Pinpoint the cell where the given text exists, returning its (x, y) midpoint coordinate. 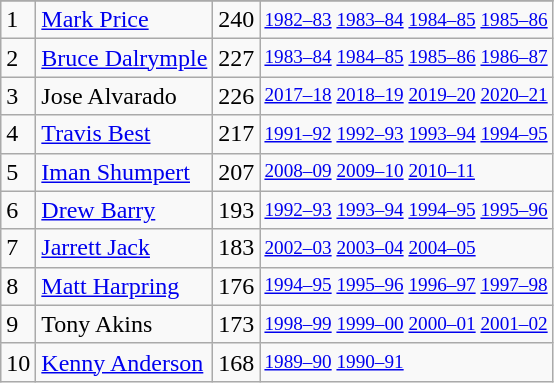
Jose Alvarado (124, 96)
240 (236, 20)
1992–93 1993–94 1994–95 1995–96 (406, 210)
Drew Barry (124, 210)
2002–03 2003–04 2004–05 (406, 248)
Jarrett Jack (124, 248)
226 (236, 96)
Tony Akins (124, 324)
9 (18, 324)
1994–95 1995–96 1996–97 1997–98 (406, 286)
1983–84 1984–85 1985–86 1986–87 (406, 58)
1 (18, 20)
Travis Best (124, 134)
173 (236, 324)
2008–09 2009–10 2010–11 (406, 172)
8 (18, 286)
10 (18, 362)
1989–90 1990–91 (406, 362)
7 (18, 248)
193 (236, 210)
183 (236, 248)
Matt Harpring (124, 286)
6 (18, 210)
1982–83 1983–84 1984–85 1985–86 (406, 20)
4 (18, 134)
217 (236, 134)
1998–99 1999–00 2000–01 2001–02 (406, 324)
Bruce Dalrymple (124, 58)
5 (18, 172)
176 (236, 286)
Mark Price (124, 20)
168 (236, 362)
207 (236, 172)
227 (236, 58)
2 (18, 58)
1991–92 1992–93 1993–94 1994–95 (406, 134)
Iman Shumpert (124, 172)
3 (18, 96)
Kenny Anderson (124, 362)
2017–18 2018–19 2019–20 2020–21 (406, 96)
